Provide the (X, Y) coordinate of the cell's center where the given text is located.  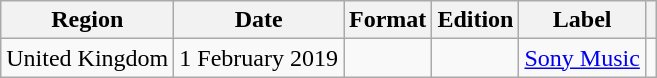
1 February 2019 (259, 58)
Date (259, 20)
Label (582, 20)
Edition (476, 20)
Region (88, 20)
Sony Music (582, 58)
United Kingdom (88, 58)
Format (388, 20)
